Determine the (x, y) coordinate at the center of the cell enclosing the given text.  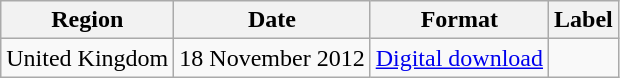
18 November 2012 (272, 58)
Date (272, 20)
Region (88, 20)
Format (459, 20)
Label (584, 20)
United Kingdom (88, 58)
Digital download (459, 58)
